Extract the [x, y] coordinate from the center of the cell holding the provided text.  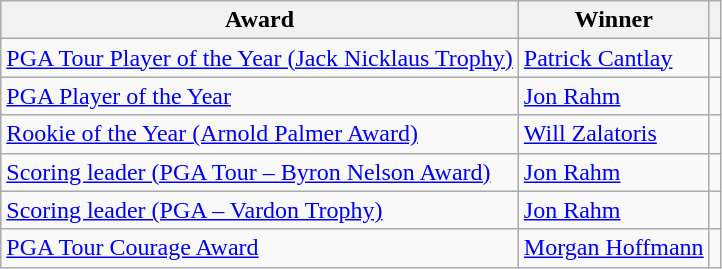
Morgan Hoffmann [614, 248]
Winner [614, 20]
Scoring leader (PGA – Vardon Trophy) [260, 210]
Patrick Cantlay [614, 58]
Will Zalatoris [614, 134]
Rookie of the Year (Arnold Palmer Award) [260, 134]
PGA Tour Courage Award [260, 248]
Award [260, 20]
PGA Tour Player of the Year (Jack Nicklaus Trophy) [260, 58]
Scoring leader (PGA Tour – Byron Nelson Award) [260, 172]
PGA Player of the Year [260, 96]
